Detect which cell encompasses the target text, then output its (x, y) center coordinate. 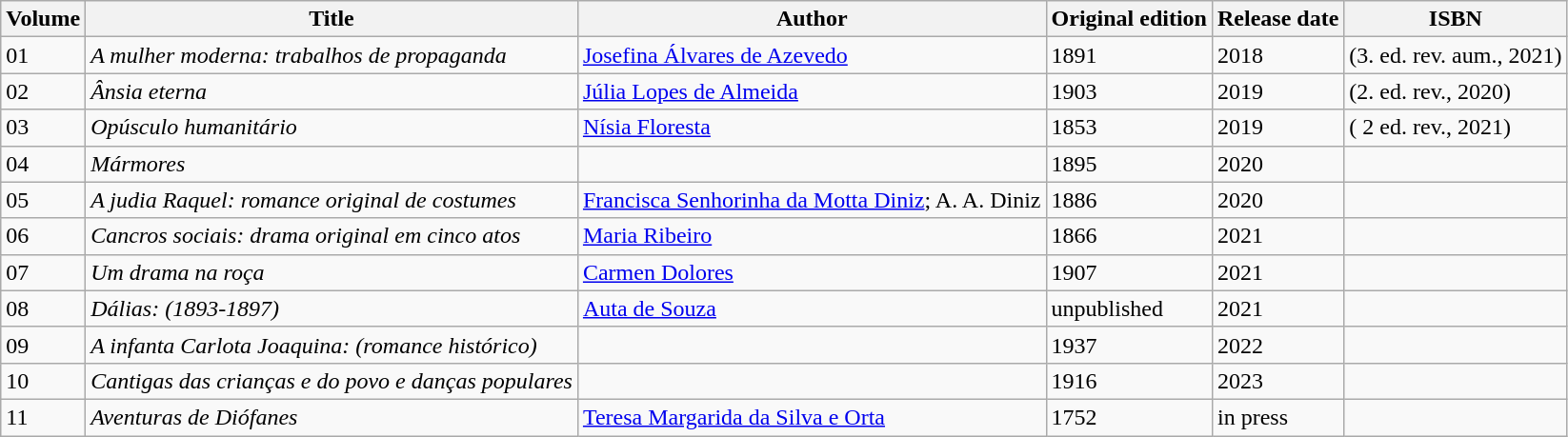
Cancros sociais: drama original em cinco atos (332, 236)
1752 (1129, 417)
Aventuras de Diófanes (332, 417)
1937 (1129, 345)
Mármores (332, 164)
01 (44, 55)
1853 (1129, 128)
Júlia Lopes de Almeida (812, 91)
07 (44, 272)
1886 (1129, 200)
Dálias: (1893-1897) (332, 308)
Maria Ribeiro (812, 236)
1916 (1129, 381)
ISBN (1456, 19)
Title (332, 19)
04 (44, 164)
A judia Raquel: romance original de costumes (332, 200)
Nísia Floresta (812, 128)
1891 (1129, 55)
(3. ed. rev. aum., 2021) (1456, 55)
2018 (1277, 55)
Original edition (1129, 19)
05 (44, 200)
2023 (1277, 381)
10 (44, 381)
1866 (1129, 236)
Opúsculo humanitário (332, 128)
03 (44, 128)
(2. ed. rev., 2020) (1456, 91)
1895 (1129, 164)
Release date (1277, 19)
Cantigas das crianças e do povo e danças populares (332, 381)
Ânsia eterna (332, 91)
in press (1277, 417)
Author (812, 19)
Auta de Souza (812, 308)
Francisca Senhorinha da Motta Diniz; A. A. Diniz (812, 200)
A mulher moderna: trabalhos de propaganda (332, 55)
( 2 ed. rev., 2021) (1456, 128)
1907 (1129, 272)
11 (44, 417)
Um drama na roça (332, 272)
Volume (44, 19)
06 (44, 236)
2022 (1277, 345)
08 (44, 308)
1903 (1129, 91)
Teresa Margarida da Silva e Orta (812, 417)
A infanta Carlota Joaquina: (romance histórico) (332, 345)
09 (44, 345)
Josefina Álvares de Azevedo (812, 55)
Carmen Dolores (812, 272)
unpublished (1129, 308)
02 (44, 91)
